Return [x, y] of the center of cell containing provided text 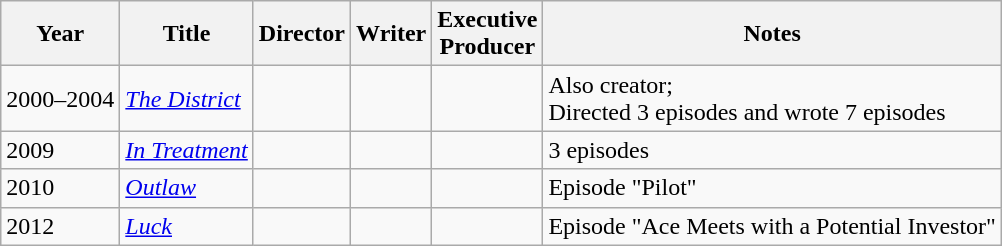
Title [187, 34]
Notes [772, 34]
Also creator;Directed 3 episodes and wrote 7 episodes [772, 98]
In Treatment [187, 150]
Outlaw [187, 188]
Writer [392, 34]
Director [302, 34]
The District [187, 98]
Episode "Ace Meets with a Potential Investor" [772, 226]
2010 [60, 188]
ExecutiveProducer [488, 34]
2000–2004 [60, 98]
2012 [60, 226]
3 episodes [772, 150]
Luck [187, 226]
2009 [60, 150]
Year [60, 34]
Episode "Pilot" [772, 188]
